Extract the (X, Y) coordinate from the center of the cell holding the provided text.  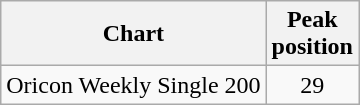
Oricon Weekly Single 200 (134, 85)
Peakposition (312, 34)
Chart (134, 34)
29 (312, 85)
